Return the [X, Y] coordinate for the center point of the cell that contains the specified text.  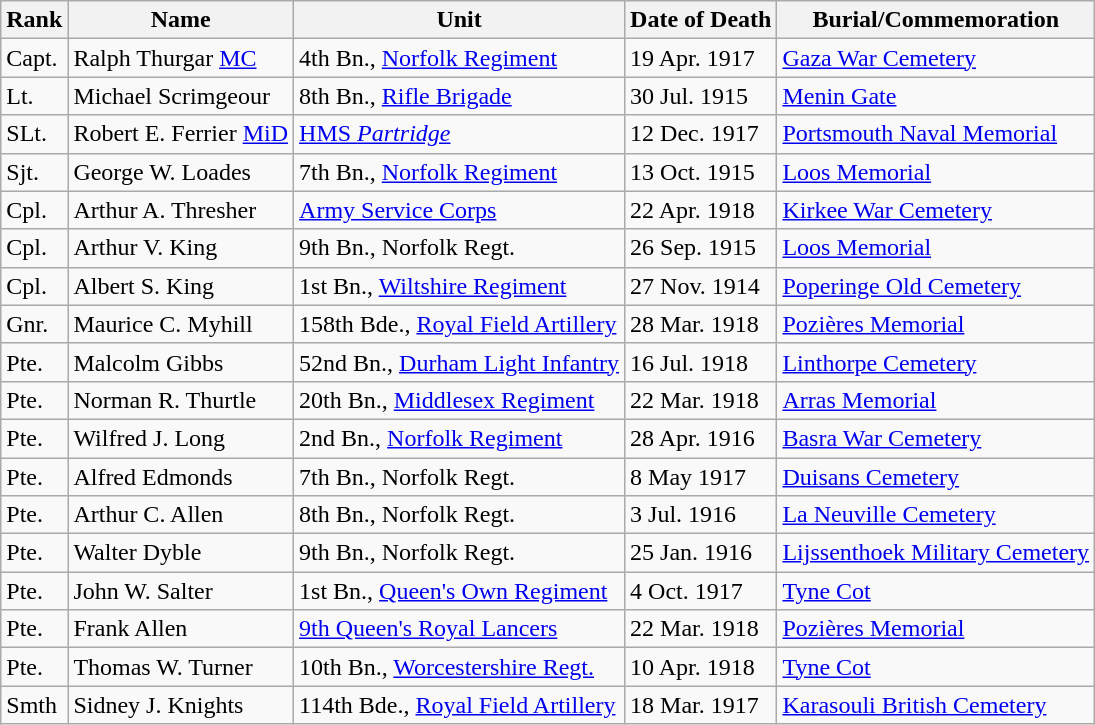
25 Jan. 1916 [701, 553]
16 Jul. 1918 [701, 362]
Poperinge Old Cemetery [936, 286]
Ralph Thurgar MC [181, 58]
7th Bn., Norfolk Regt. [460, 477]
Arthur V. King [181, 248]
Smth [34, 705]
Sjt. [34, 172]
1st Bn., Queen's Own Regiment [460, 591]
8th Bn., Norfolk Regt. [460, 515]
HMS Partridge [460, 134]
Rank [34, 20]
Linthorpe Cemetery [936, 362]
Date of Death [701, 20]
Capt. [34, 58]
Albert S. King [181, 286]
Kirkee War Cemetery [936, 210]
9th Queen's Royal Lancers [460, 629]
27 Nov. 1914 [701, 286]
26 Sep. 1915 [701, 248]
19 Apr. 1917 [701, 58]
Portsmouth Naval Memorial [936, 134]
Norman R. Thurtle [181, 400]
Lt. [34, 96]
2nd Bn., Norfolk Regiment [460, 438]
52nd Bn., Durham Light Infantry [460, 362]
John W. Salter [181, 591]
158th Bde., Royal Field Artillery [460, 324]
8 May 1917 [701, 477]
8th Bn., Rifle Brigade [460, 96]
Walter Dyble [181, 553]
114th Bde., Royal Field Artillery [460, 705]
22 Apr. 1918 [701, 210]
Army Service Corps [460, 210]
Duisans Cemetery [936, 477]
Wilfred J. Long [181, 438]
28 Apr. 1916 [701, 438]
SLt. [34, 134]
Menin Gate [936, 96]
Arthur C. Allen [181, 515]
Karasouli British Cemetery [936, 705]
Frank Allen [181, 629]
Malcolm Gibbs [181, 362]
Thomas W. Turner [181, 667]
George W. Loades [181, 172]
Alfred Edmonds [181, 477]
10 Apr. 1918 [701, 667]
Burial/Commemoration [936, 20]
3 Jul. 1916 [701, 515]
Lijssenthoek Military Cemetery [936, 553]
Gaza War Cemetery [936, 58]
Arthur A. Thresher [181, 210]
30 Jul. 1915 [701, 96]
28 Mar. 1918 [701, 324]
4 Oct. 1917 [701, 591]
Maurice C. Myhill [181, 324]
Basra War Cemetery [936, 438]
Unit [460, 20]
Sidney J. Knights [181, 705]
20th Bn., Middlesex Regiment [460, 400]
Gnr. [34, 324]
4th Bn., Norfolk Regiment [460, 58]
7th Bn., Norfolk Regiment [460, 172]
Michael Scrimgeour [181, 96]
12 Dec. 1917 [701, 134]
La Neuville Cemetery [936, 515]
Arras Memorial [936, 400]
18 Mar. 1917 [701, 705]
1st Bn., Wiltshire Regiment [460, 286]
10th Bn., Worcestershire Regt. [460, 667]
Robert E. Ferrier MiD [181, 134]
13 Oct. 1915 [701, 172]
Name [181, 20]
